Output the (x, y) coordinate of the center of the cell containing the given text.  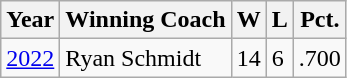
W (248, 20)
.700 (320, 58)
Pct. (320, 20)
2022 (30, 58)
Ryan Schmidt (146, 58)
6 (280, 58)
Winning Coach (146, 20)
Year (30, 20)
14 (248, 58)
L (280, 20)
